Extract the (x, y) coordinate from the center of the cell holding the provided text.  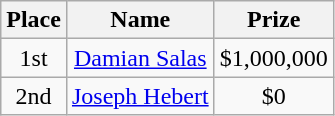
Joseph Hebert (140, 96)
Name (140, 20)
2nd (34, 96)
1st (34, 58)
Damian Salas (140, 58)
Place (34, 20)
$1,000,000 (274, 58)
$0 (274, 96)
Prize (274, 20)
